Detect which cell encompasses the target text, then output its [x, y] center coordinate. 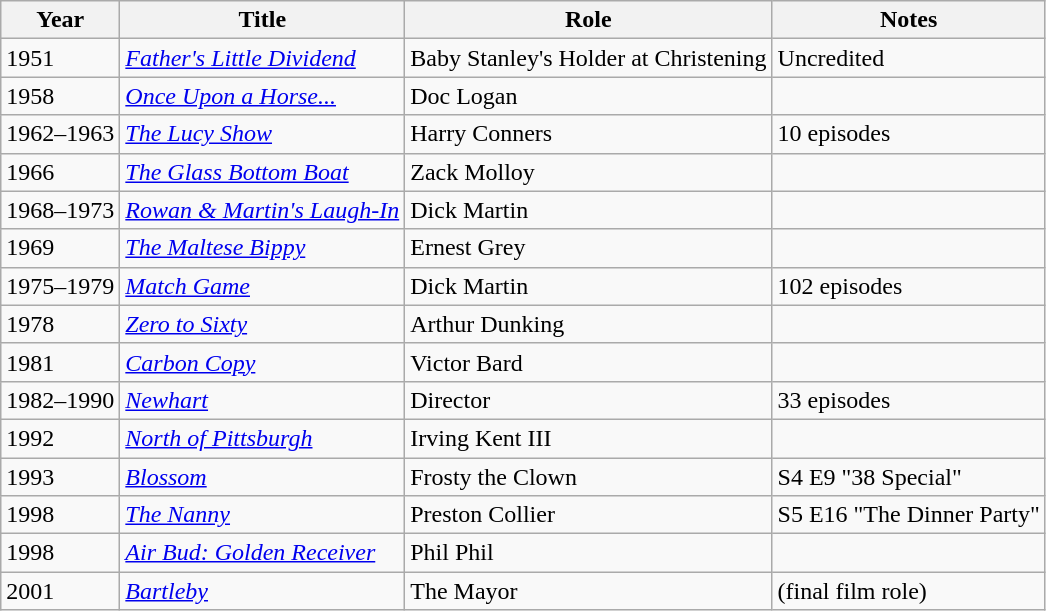
Air Bud: Golden Receiver [262, 553]
2001 [60, 591]
1982–1990 [60, 400]
1969 [60, 248]
Newhart [262, 400]
Zero to Sixty [262, 324]
1968–1973 [60, 210]
1966 [60, 172]
Director [588, 400]
Uncredited [908, 58]
Bartleby [262, 591]
Preston Collier [588, 515]
1958 [60, 96]
Victor Bard [588, 362]
The Nanny [262, 515]
The Lucy Show [262, 134]
(final film role) [908, 591]
Arthur Dunking [588, 324]
1962–1963 [60, 134]
Year [60, 20]
Title [262, 20]
Doc Logan [588, 96]
33 episodes [908, 400]
10 episodes [908, 134]
1993 [60, 477]
Baby Stanley's Holder at Christening [588, 58]
1981 [60, 362]
Father's Little Dividend [262, 58]
Notes [908, 20]
Carbon Copy [262, 362]
S4 E9 "38 Special" [908, 477]
Ernest Grey [588, 248]
102 episodes [908, 286]
The Maltese Bippy [262, 248]
Once Upon a Horse... [262, 96]
Harry Conners [588, 134]
Blossom [262, 477]
Rowan & Martin's Laugh-In [262, 210]
S5 E16 "The Dinner Party" [908, 515]
Role [588, 20]
1992 [60, 438]
Irving Kent III [588, 438]
1951 [60, 58]
North of Pittsburgh [262, 438]
1978 [60, 324]
Phil Phil [588, 553]
Frosty the Clown [588, 477]
Match Game [262, 286]
Zack Molloy [588, 172]
The Glass Bottom Boat [262, 172]
The Mayor [588, 591]
1975–1979 [60, 286]
